Return the [X, Y] coordinate for the center point of the cell that contains the specified text.  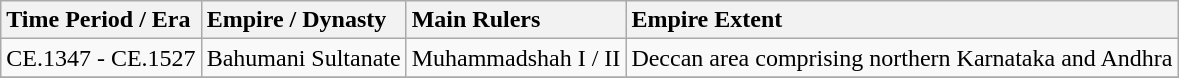
Main Rulers [516, 20]
Muhammadshah I / II [516, 58]
Time Period / Era [101, 20]
Bahumani Sultanate [304, 58]
Empire / Dynasty [304, 20]
Deccan area comprising northern Karnataka and Andhra [902, 58]
Empire Extent [902, 20]
CE.1347 - CE.1527 [101, 58]
